Capture the cell that displays the provided text and extract its [X, Y] central coordinate. 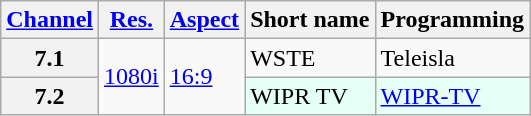
7.1 [50, 58]
WIPR-TV [452, 96]
16:9 [204, 77]
Res. [132, 20]
Short name [310, 20]
7.2 [50, 96]
Teleisla [452, 58]
WIPR TV [310, 96]
Programming [452, 20]
Channel [50, 20]
Aspect [204, 20]
WSTE [310, 58]
1080i [132, 77]
